Determine the [X, Y] coordinate at the center of the cell enclosing the given text.  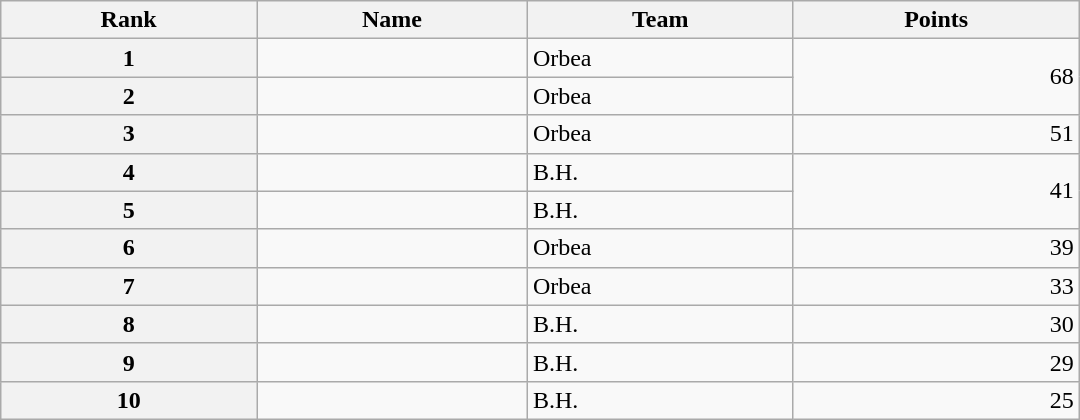
5 [129, 210]
Name [392, 20]
39 [936, 248]
25 [936, 400]
33 [936, 286]
29 [936, 362]
1 [129, 58]
2 [129, 96]
9 [129, 362]
3 [129, 134]
8 [129, 324]
10 [129, 400]
7 [129, 286]
68 [936, 77]
51 [936, 134]
41 [936, 191]
6 [129, 248]
30 [936, 324]
Points [936, 20]
Team [660, 20]
4 [129, 172]
Rank [129, 20]
